Identify which cell holds the provided text, then report its (X, Y) central coordinate. 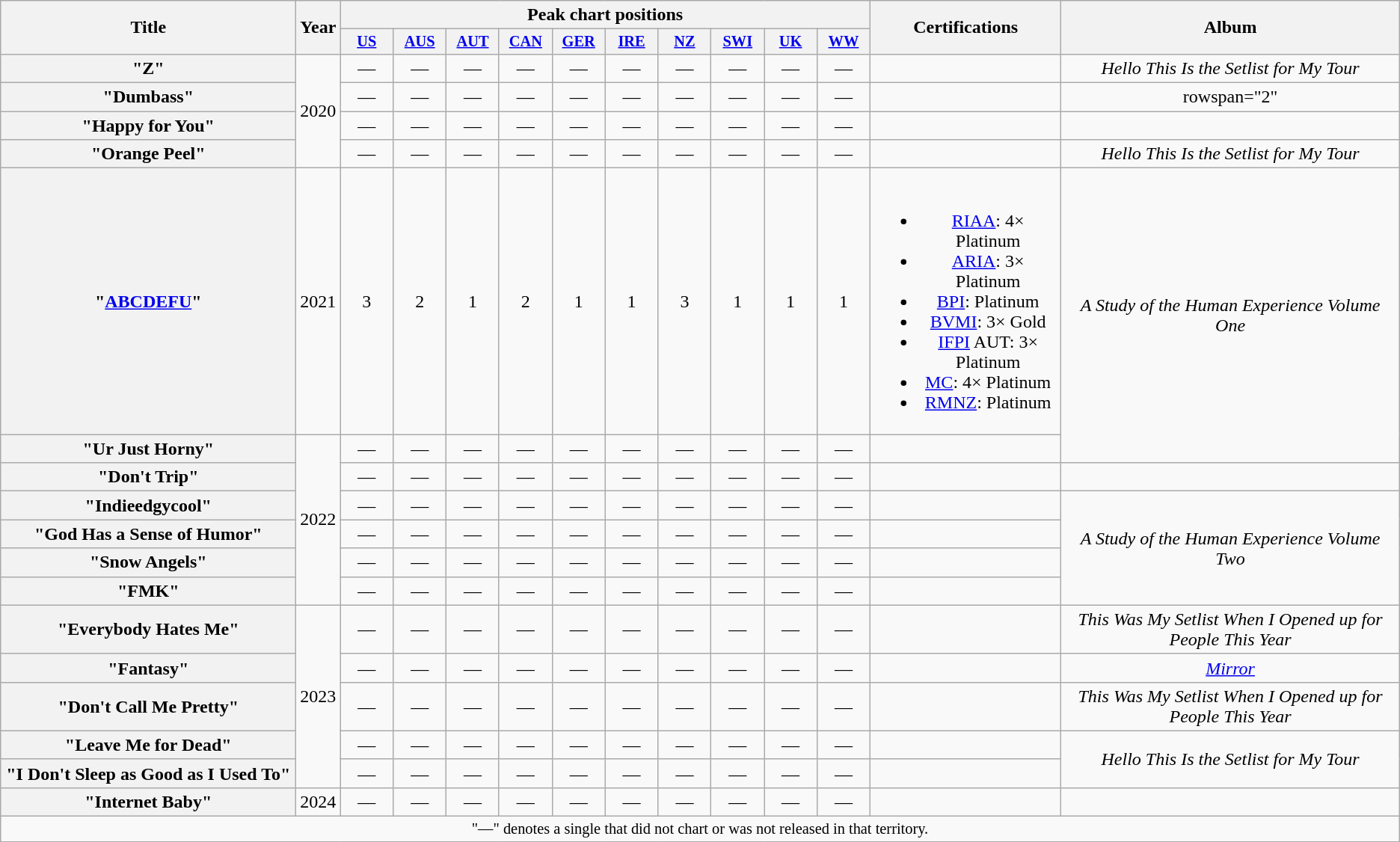
IRE (631, 42)
Year (319, 28)
AUS (420, 42)
NZ (685, 42)
"God Has a Sense of Humor" (148, 534)
"Dumbass" (148, 97)
A Study of the Human Experience Volume Two (1230, 548)
2023 (319, 696)
2022 (319, 520)
SWI (737, 42)
Peak chart positions (606, 15)
CAN (525, 42)
"Indieedgycool" (148, 505)
"Don't Trip" (148, 477)
Album (1230, 28)
UK (791, 42)
"Orange Peel" (148, 154)
"Don't Call Me Pretty" (148, 706)
"Fantasy" (148, 668)
Title (148, 28)
"I Don't Sleep as Good as I Used To" (148, 773)
RIAA: 4× PlatinumARIA: 3× PlatinumBPI: PlatinumBVMI: 3× GoldIFPI AUT: 3× PlatinumMC: 4× PlatinumRMNZ: Platinum (965, 301)
"Internet Baby" (148, 802)
"Happy for You" (148, 126)
"Everybody Hates Me" (148, 630)
"—" denotes a single that did not chart or was not released in that territory. (700, 829)
rowspan="2" (1230, 97)
AUT (473, 42)
2024 (319, 802)
"Snow Angels" (148, 562)
"Z" (148, 68)
A Study of the Human Experience Volume One (1230, 316)
Certifications (965, 28)
WW (844, 42)
US (366, 42)
GER (579, 42)
"Ur Just Horny" (148, 449)
2020 (319, 111)
2021 (319, 301)
"ABCDEFU" (148, 301)
Mirror (1230, 668)
"FMK" (148, 591)
"Leave Me for Dead" (148, 745)
